Provide the [X, Y] coordinate of the cell's center where the given text is located.  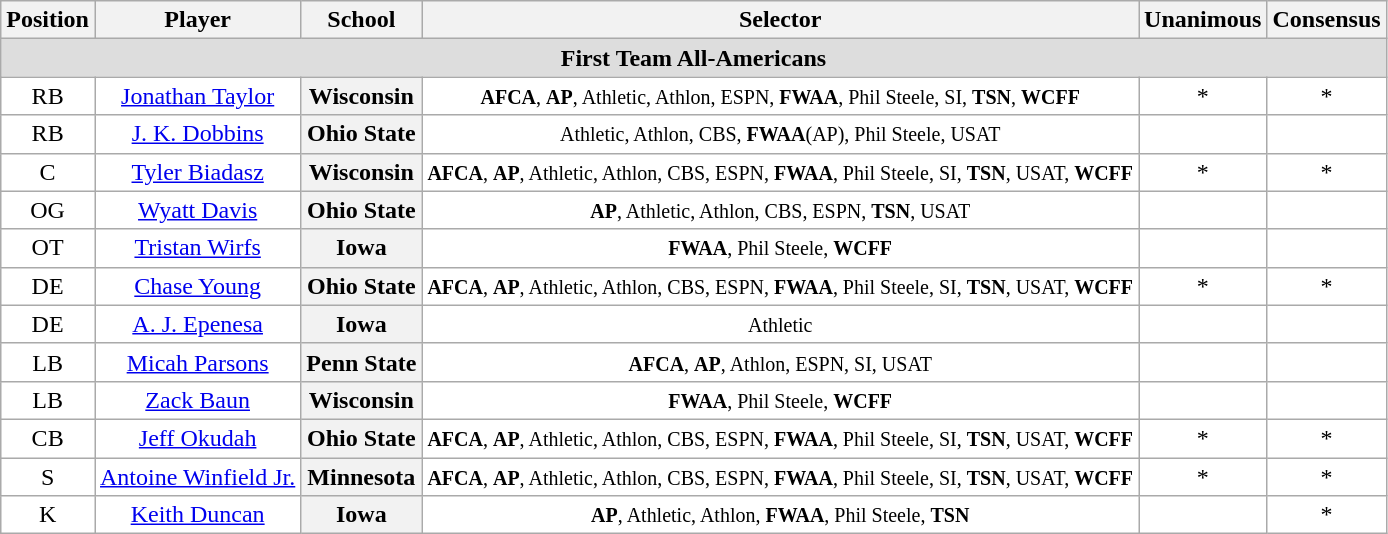
AFCA, AP, Athletic, Athlon, ESPN, FWAA, Phil Steele, SI, TSN, WCFF [780, 96]
School [362, 20]
Minnesota [362, 477]
Tyler Biadasz [197, 172]
Unanimous [1203, 20]
Zack Baun [197, 400]
Player [197, 20]
CB [48, 438]
Wyatt Davis [197, 210]
Position [48, 20]
Keith Duncan [197, 515]
S [48, 477]
OT [48, 248]
AP, Athletic, Athlon, CBS, ESPN, TSN, USAT [780, 210]
Penn State [362, 362]
Consensus [1326, 20]
Micah Parsons [197, 362]
Athletic [780, 324]
A. J. Epenesa [197, 324]
Jeff Okudah [197, 438]
AP, Athletic, Athlon, FWAA, Phil Steele, TSN [780, 515]
OG [48, 210]
Chase Young [197, 286]
AFCA, AP, Athlon, ESPN, SI, USAT [780, 362]
C [48, 172]
Athletic, Athlon, CBS, FWAA(AP), Phil Steele, USAT [780, 134]
Jonathan Taylor [197, 96]
Selector [780, 20]
Tristan Wirfs [197, 248]
First Team All-Americans [694, 58]
J. K. Dobbins [197, 134]
Antoine Winfield Jr. [197, 477]
K [48, 515]
